Find where the given text appears and provide that cell's center as (x, y) coordinate. 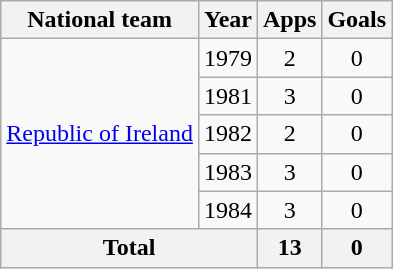
1981 (228, 96)
Apps (289, 20)
1983 (228, 172)
Goals (357, 20)
Year (228, 20)
National team (100, 20)
Total (130, 248)
Republic of Ireland (100, 134)
1982 (228, 134)
1979 (228, 58)
13 (289, 248)
1984 (228, 210)
